Find where the given text appears and provide that cell's center as [x, y] coordinate. 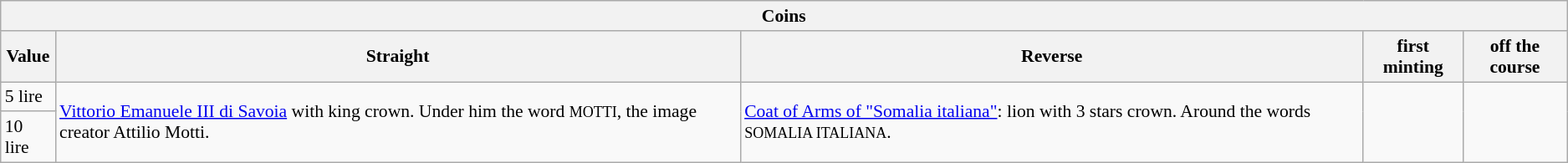
Straight [398, 57]
first minting [1413, 57]
5 lire [28, 97]
10 lire [28, 137]
Coins [784, 16]
Value [28, 57]
off the course [1514, 57]
Reverse [1052, 57]
Vittorio Emanuele III di Savoia with king crown. Under him the word MOTTI, the image creator Attilio Motti. [398, 122]
Coat of Arms of "Somalia italiana": lion with 3 stars crown. Around the words SOMALIA ITALIANA. [1052, 122]
